Return the (X, Y) coordinate for the center point of the cell that contains the specified text.  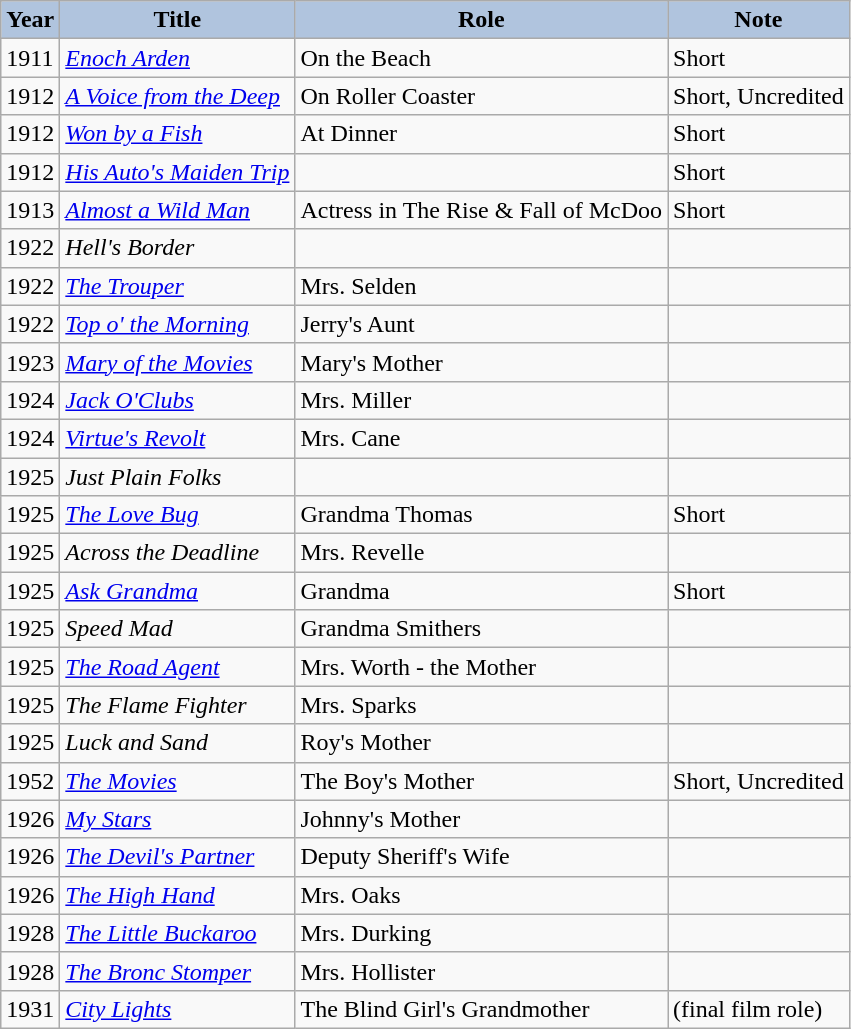
Luck and Sand (178, 743)
Enoch Arden (178, 58)
Roy's Mother (482, 743)
The Bronc Stomper (178, 971)
Ask Grandma (178, 591)
Mrs. Revelle (482, 553)
His Auto's Maiden Trip (178, 172)
Jack O'Clubs (178, 400)
1913 (30, 210)
At Dinner (482, 134)
A Voice from the Deep (178, 96)
Grandma Thomas (482, 515)
1931 (30, 1009)
On Roller Coaster (482, 96)
Actress in The Rise & Fall of McDoo (482, 210)
Almost a Wild Man (178, 210)
Virtue's Revolt (178, 438)
The Trouper (178, 286)
(final film role) (759, 1009)
Grandma (482, 591)
Mrs. Miller (482, 400)
Mrs. Cane (482, 438)
The Boy's Mother (482, 781)
The Blind Girl's Grandmother (482, 1009)
Deputy Sheriff's Wife (482, 857)
The Flame Fighter (178, 705)
Mrs. Sparks (482, 705)
My Stars (178, 819)
1923 (30, 362)
Note (759, 20)
Mrs. Selden (482, 286)
Mary's Mother (482, 362)
Hell's Border (178, 248)
Jerry's Aunt (482, 324)
1952 (30, 781)
Mrs. Oaks (482, 895)
Title (178, 20)
The Road Agent (178, 667)
Mrs. Durking (482, 933)
Year (30, 20)
Grandma Smithers (482, 629)
The Devil's Partner (178, 857)
Speed Mad (178, 629)
Just Plain Folks (178, 477)
Won by a Fish (178, 134)
The Love Bug (178, 515)
The High Hand (178, 895)
Role (482, 20)
1911 (30, 58)
On the Beach (482, 58)
Mrs. Hollister (482, 971)
Top o' the Morning (178, 324)
The Little Buckaroo (178, 933)
Mary of the Movies (178, 362)
Johnny's Mother (482, 819)
Across the Deadline (178, 553)
The Movies (178, 781)
Mrs. Worth - the Mother (482, 667)
City Lights (178, 1009)
